From the cell containing the given text, extract its center point as (x, y) coordinate. 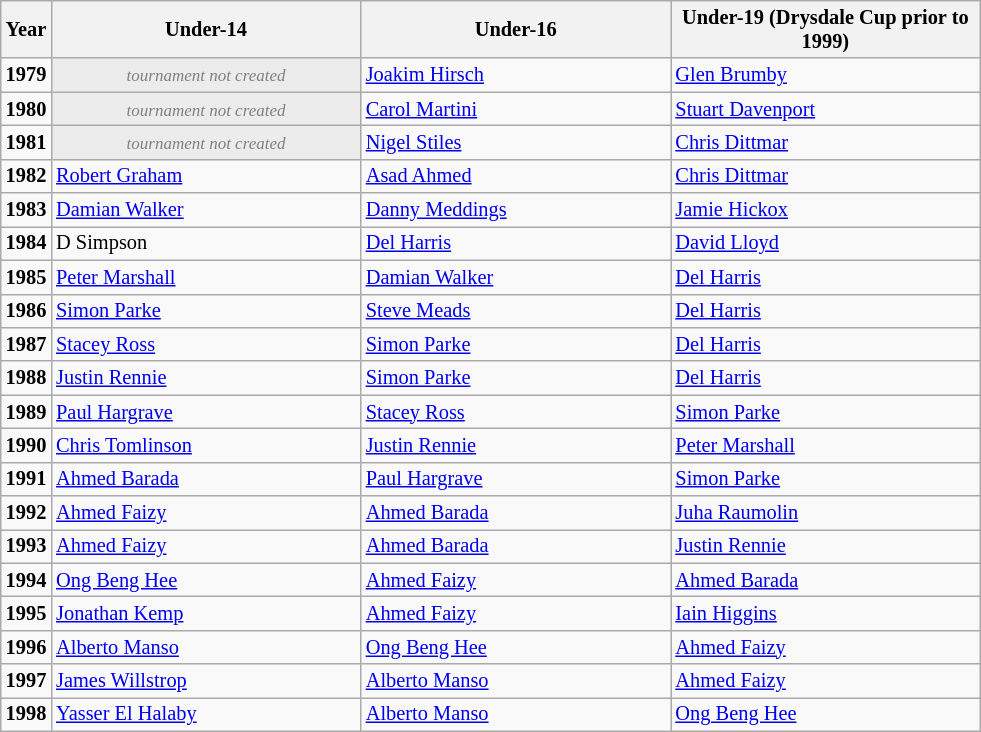
1983 (26, 210)
D Simpson (206, 243)
1987 (26, 344)
1988 (26, 378)
1980 (26, 109)
Stuart Davenport (825, 109)
Nigel Stiles (516, 142)
Glen Brumby (825, 75)
Chris Tomlinson (206, 445)
Iain Higgins (825, 613)
1995 (26, 613)
1984 (26, 243)
David Lloyd (825, 243)
Danny Meddings (516, 210)
1990 (26, 445)
1997 (26, 681)
Juha Raumolin (825, 513)
1996 (26, 647)
1994 (26, 580)
Jonathan Kemp (206, 613)
1993 (26, 546)
Under-16 (516, 29)
1982 (26, 176)
1998 (26, 714)
1992 (26, 513)
Robert Graham (206, 176)
Joakim Hirsch (516, 75)
Year (26, 29)
Carol Martini (516, 109)
1991 (26, 479)
Steve Meads (516, 311)
1986 (26, 311)
Under-14 (206, 29)
1981 (26, 142)
1985 (26, 277)
Jamie Hickox (825, 210)
James Willstrop (206, 681)
Yasser El Halaby (206, 714)
1989 (26, 412)
Under-19 (Drysdale Cup prior to 1999) (825, 29)
1979 (26, 75)
Asad Ahmed (516, 176)
